Provide the (X, Y) coordinate of the cell's center where the given text is located.  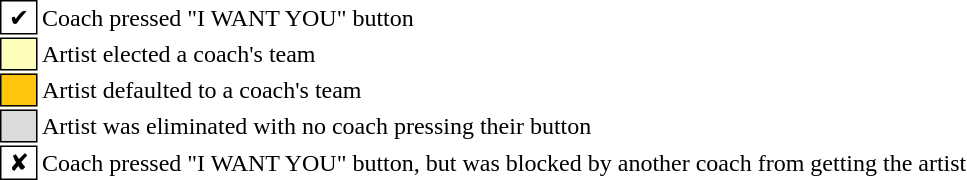
Artist elected a coach's team (504, 54)
✘ (19, 163)
Artist was eliminated with no coach pressing their button (504, 126)
✔ (19, 17)
Artist defaulted to a coach's team (504, 90)
Coach pressed "I WANT YOU" button (504, 17)
Coach pressed "I WANT YOU" button, but was blocked by another coach from getting the artist (504, 163)
